Detect which cell encompasses the target text, then output its (X, Y) center coordinate. 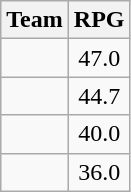
47.0 (99, 58)
36.0 (99, 172)
Team (35, 20)
44.7 (99, 96)
40.0 (99, 134)
RPG (99, 20)
